Find where the given text appears and provide that cell's center as [X, Y] coordinate. 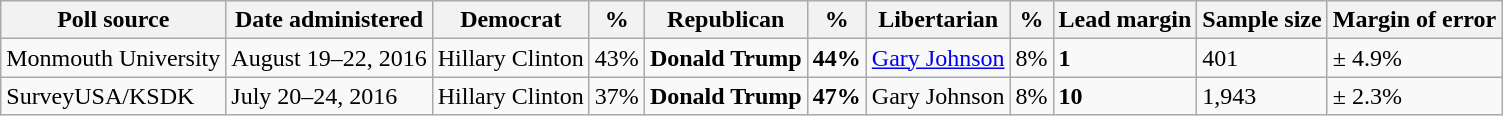
10 [1125, 96]
43% [616, 58]
47% [836, 96]
Democrat [510, 20]
Poll source [114, 20]
Republican [726, 20]
± 4.9% [1414, 58]
Lead margin [1125, 20]
44% [836, 58]
SurveyUSA/KSDK [114, 96]
37% [616, 96]
Sample size [1262, 20]
August 19–22, 2016 [329, 58]
July 20–24, 2016 [329, 96]
401 [1262, 58]
Monmouth University [114, 58]
1,943 [1262, 96]
Libertarian [938, 20]
1 [1125, 58]
Date administered [329, 20]
Margin of error [1414, 20]
± 2.3% [1414, 96]
